Output the [X, Y] coordinate of the center of the cell containing the given text.  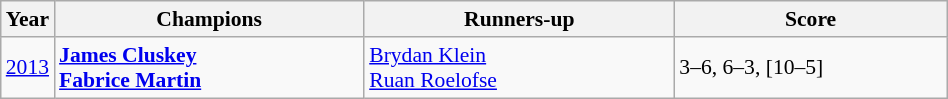
James Cluskey Fabrice Martin [209, 68]
Brydan Klein Ruan Roelofse [519, 68]
Champions [209, 19]
3–6, 6–3, [10–5] [810, 68]
Runners-up [519, 19]
2013 [28, 68]
Score [810, 19]
Year [28, 19]
